From the cell containing the given text, extract its center point as (x, y) coordinate. 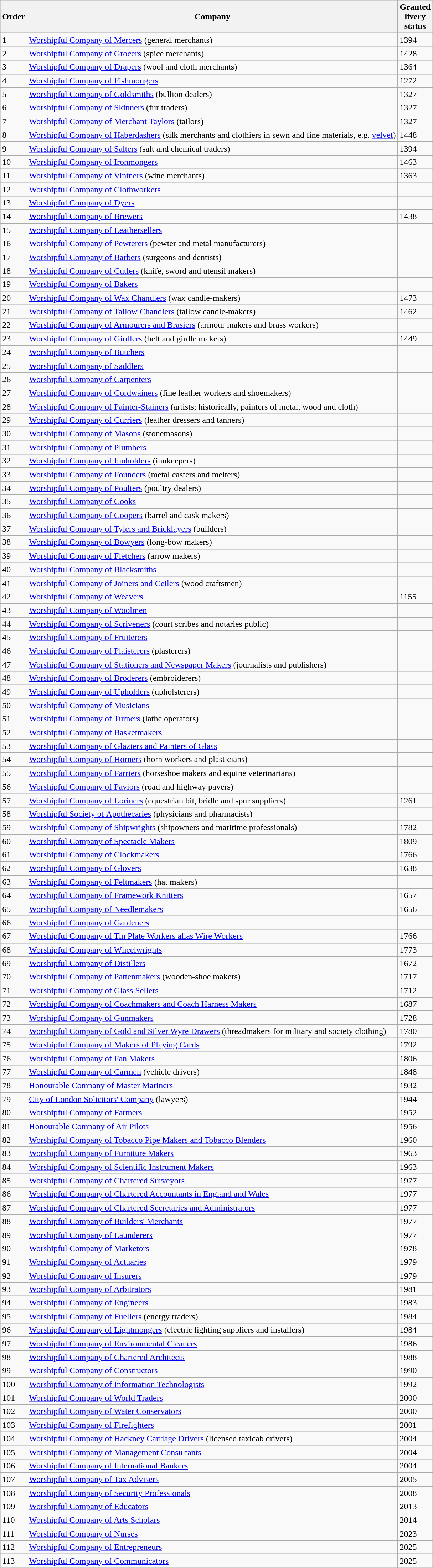
1960 (415, 1140)
1155 (415, 597)
Worshipful Company of Grocers (spice merchants) (212, 54)
Worshipful Company of Painter-Stainers (artists; historically, painters of metal, wood and cloth) (212, 406)
32 (14, 461)
Worshipful Company of Paviors (road and highway pavers) (212, 787)
17 (14, 257)
Worshipful Company of Bakers (212, 284)
1773 (415, 950)
1806 (415, 1059)
36 (14, 515)
Worshipful Company of Stationers and Newspaper Makers (journalists and publishers) (212, 665)
Worshipful Company of Loriners (equestrian bit, bridle and spur suppliers) (212, 800)
13 (14, 203)
103 (14, 1425)
2014 (415, 1520)
81 (14, 1126)
101 (14, 1398)
Worshipful Company of Fishmongers (212, 81)
22 (14, 325)
1657 (415, 895)
112 (14, 1547)
1728 (415, 1018)
Worshipful Company of International Bankers (212, 1466)
Worshipful Company of Innholders (innkeepers) (212, 461)
Order (14, 17)
110 (14, 1520)
56 (14, 787)
2001 (415, 1425)
47 (14, 665)
Worshipful Company of Curriers (leather dressers and tanners) (212, 420)
Worshipful Company of Tax Advisers (212, 1479)
39 (14, 556)
Worshipful Company of Farriers (horseshoe makers and equine veterinarians) (212, 773)
Worshipful Company of Launderers (212, 1235)
Worshipful Company of Carmen (vehicle drivers) (212, 1072)
49 (14, 692)
Worshipful Company of Engineers (212, 1303)
Worshipful Company of Skinners (fur traders) (212, 108)
Worshipful Company of Entrepreneurs (212, 1547)
90 (14, 1248)
9 (14, 148)
34 (14, 488)
Worshipful Company of Nurses (212, 1534)
Worshipful Company of Goldsmiths (bullion dealers) (212, 94)
Worshipful Company of Chartered Accountants in England and Wales (212, 1194)
57 (14, 800)
1990 (415, 1371)
12 (14, 189)
44 (14, 624)
23 (14, 339)
Worshipful Company of Blacksmiths (212, 569)
15 (14, 230)
Worshipful Company of Haberdashers (silk merchants and clothiers in sewn and fine materials, e.g. velvet) (212, 135)
Worshipful Company of Poulters (poultry dealers) (212, 488)
Worshipful Company of Wheelwrights (212, 950)
105 (14, 1452)
Honourable Company of Air Pilots (212, 1126)
Worshipful Company of World Traders (212, 1398)
1672 (415, 963)
89 (14, 1235)
1809 (415, 841)
8 (14, 135)
Worshipful Company of Cooks (212, 502)
82 (14, 1140)
69 (14, 963)
84 (14, 1167)
61 (14, 855)
Worshipful Company of Chartered Architects (212, 1357)
64 (14, 895)
Worshipful Society of Apothecaries (physicians and pharmacists) (212, 814)
Worshipful Company of Environmental Cleaners (212, 1344)
Worshipful Company of Glaziers and Painters of Glass (212, 746)
Grantedliverystatus (415, 17)
Worshipful Company of Dyers (212, 203)
Worshipful Company of Basketmakers (212, 732)
26 (14, 379)
1978 (415, 1248)
Worshipful Company of Chartered Secretaries and Administrators (212, 1208)
1364 (415, 67)
74 (14, 1031)
Worshipful Company of Barbers (surgeons and dentists) (212, 257)
1952 (415, 1113)
Worshipful Company of Tobacco Pipe Makers and Tobacco Blenders (212, 1140)
Worshipful Company of Makers of Playing Cards (212, 1045)
Worshipful Company of Pattenmakers (wooden-shoe makers) (212, 977)
25 (14, 366)
Worshipful Company of Glass Sellers (212, 990)
Worshipful Company of Carpenters (212, 379)
Honourable Company of Master Mariners (212, 1086)
1638 (415, 868)
Worshipful Company of Fletchers (arrow makers) (212, 556)
51 (14, 719)
1988 (415, 1357)
Worshipful Company of Arts Scholars (212, 1520)
1983 (415, 1303)
Worshipful Company of Butchers (212, 352)
Worshipful Company of Communicators (212, 1561)
Worshipful Company of Constructors (212, 1371)
Worshipful Company of Tin Plate Workers alias Wire Workers (212, 936)
99 (14, 1371)
Worshipful Company of Armourers and Brasiers (armour makers and brass workers) (212, 325)
2023 (415, 1534)
Worshipful Company of Clockmakers (212, 855)
Worshipful Company of Scientific Instrument Makers (212, 1167)
Worshipful Company of Horners (horn workers and plasticians) (212, 760)
Worshipful Company of Plaisterers (plasterers) (212, 651)
100 (14, 1384)
1944 (415, 1099)
43 (14, 610)
66 (14, 923)
14 (14, 217)
3 (14, 67)
79 (14, 1099)
Worshipful Company of Musicians (212, 705)
62 (14, 868)
68 (14, 950)
2005 (415, 1479)
11 (14, 176)
Worshipful Company of Joiners and Ceilers (wood craftsmen) (212, 583)
1782 (415, 827)
Worshipful Company of Cordwainers (fine leather workers and shoemakers) (212, 393)
78 (14, 1086)
Worshipful Company of Mercers (general merchants) (212, 40)
Worshipful Company of Woolmen (212, 610)
71 (14, 990)
Worshipful Company of Broderers (embroiderers) (212, 678)
Worshipful Company of Framework Knitters (212, 895)
38 (14, 542)
27 (14, 393)
Worshipful Company of Plumbers (212, 447)
Worshipful Company of Pewterers (pewter and metal manufacturers) (212, 244)
7 (14, 121)
6 (14, 108)
40 (14, 569)
1956 (415, 1126)
Worshipful Company of Glovers (212, 868)
4 (14, 81)
1272 (415, 81)
Worshipful Company of Founders (metal casters and melters) (212, 475)
Worshipful Company of Coopers (barrel and cask makers) (212, 515)
Worshipful Company of Fuellers (energy traders) (212, 1316)
1992 (415, 1384)
Worshipful Company of Salters (salt and chemical traders) (212, 148)
Worshipful Company of Wax Chandlers (wax candle-makers) (212, 298)
Worshipful Company of Educators (212, 1507)
2013 (415, 1507)
94 (14, 1303)
80 (14, 1113)
92 (14, 1275)
52 (14, 732)
Worshipful Company of Shipwrights (shipowners and maritime professionals) (212, 827)
1438 (415, 217)
55 (14, 773)
30 (14, 434)
Worshipful Company of Furniture Makers (212, 1153)
21 (14, 311)
107 (14, 1479)
1363 (415, 176)
Worshipful Company of Coachmakers and Coach Harness Makers (212, 1004)
1428 (415, 54)
97 (14, 1344)
1473 (415, 298)
91 (14, 1262)
Worshipful Company of Farmers (212, 1113)
58 (14, 814)
1261 (415, 800)
Worshipful Company of Tylers and Bricklayers (builders) (212, 529)
96 (14, 1330)
1932 (415, 1086)
72 (14, 1004)
33 (14, 475)
111 (14, 1534)
67 (14, 936)
86 (14, 1194)
2008 (415, 1493)
1780 (415, 1031)
73 (14, 1018)
1986 (415, 1344)
Worshipful Company of Distillers (212, 963)
35 (14, 502)
10 (14, 162)
Worshipful Company of Arbitrators (212, 1289)
Worshipful Company of Insurers (212, 1275)
48 (14, 678)
16 (14, 244)
19 (14, 284)
41 (14, 583)
85 (14, 1181)
Worshipful Company of Vintners (wine merchants) (212, 176)
76 (14, 1059)
Worshipful Company of Saddlers (212, 366)
1449 (415, 339)
42 (14, 597)
Worshipful Company of Management Consultants (212, 1452)
1687 (415, 1004)
Worshipful Company of Security Professionals (212, 1493)
Worshipful Company of Masons (stonemasons) (212, 434)
Worshipful Company of Girdlers (belt and girdle makers) (212, 339)
70 (14, 977)
Worshipful Company of Information Technologists (212, 1384)
109 (14, 1507)
29 (14, 420)
104 (14, 1438)
102 (14, 1411)
Worshipful Company of Gunmakers (212, 1018)
31 (14, 447)
Worshipful Company of Actuaries (212, 1262)
Worshipful Company of Marketors (212, 1248)
1848 (415, 1072)
45 (14, 638)
46 (14, 651)
87 (14, 1208)
Company (212, 17)
88 (14, 1221)
Worshipful Company of Drapers (wool and cloth merchants) (212, 67)
53 (14, 746)
95 (14, 1316)
Worshipful Company of Turners (lathe operators) (212, 719)
Worshipful Company of Spectacle Makers (212, 841)
Worshipful Company of Gardeners (212, 923)
24 (14, 352)
5 (14, 94)
65 (14, 909)
1717 (415, 977)
1462 (415, 311)
Worshipful Company of Chartered Surveyors (212, 1181)
113 (14, 1561)
1656 (415, 909)
2 (14, 54)
93 (14, 1289)
83 (14, 1153)
1792 (415, 1045)
Worshipful Company of Upholders (upholsterers) (212, 692)
Worshipful Company of Weavers (212, 597)
98 (14, 1357)
1981 (415, 1289)
Worshipful Company of Cutlers (knife, sword and utensil makers) (212, 271)
54 (14, 760)
63 (14, 882)
Worshipful Company of Firefighters (212, 1425)
77 (14, 1072)
Worshipful Company of Scriveners (court scribes and notaries public) (212, 624)
Worshipful Company of Needlemakers (212, 909)
60 (14, 841)
59 (14, 827)
20 (14, 298)
Worshipful Company of Water Conservators (212, 1411)
Worshipful Company of Fan Makers (212, 1059)
Worshipful Company of Tallow Chandlers (tallow candle-makers) (212, 311)
106 (14, 1466)
Worshipful Company of Bowyers (long-bow makers) (212, 542)
Worshipful Company of Hackney Carriage Drivers (licensed taxicab drivers) (212, 1438)
Worshipful Company of Brewers (212, 217)
1463 (415, 162)
Worshipful Company of Leathersellers (212, 230)
City of London Solicitors' Company (lawyers) (212, 1099)
1 (14, 40)
108 (14, 1493)
18 (14, 271)
Worshipful Company of Builders' Merchants (212, 1221)
Worshipful Company of Fruiterers (212, 638)
Worshipful Company of Feltmakers (hat makers) (212, 882)
1712 (415, 990)
Worshipful Company of Lightmongers (electric lighting suppliers and installers) (212, 1330)
75 (14, 1045)
37 (14, 529)
28 (14, 406)
1448 (415, 135)
Worshipful Company of Ironmongers (212, 162)
Worshipful Company of Gold and Silver Wyre Drawers (threadmakers for military and society clothing) (212, 1031)
Worshipful Company of Clothworkers (212, 189)
Worshipful Company of Merchant Taylors (tailors) (212, 121)
50 (14, 705)
